Return [x, y] of the center of cell containing provided text 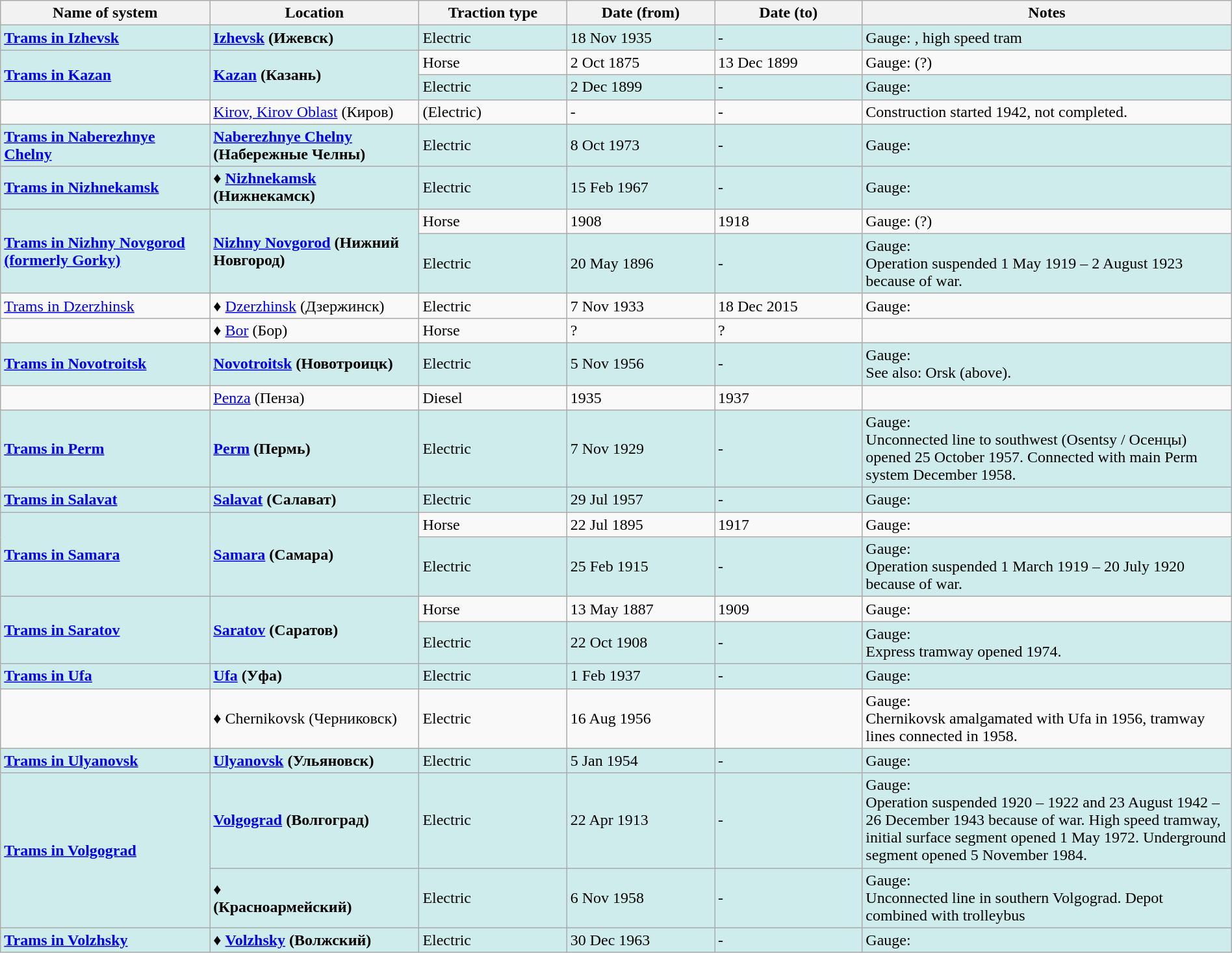
♦ Bor (Бор) [314, 330]
Samara (Самара) [314, 555]
Trams in Ulyanovsk [105, 761]
1935 [641, 397]
Trams in Samara [105, 555]
Gauge: Unconnected line in southern Volgograd. Depot combined with trolleybus [1047, 898]
1 Feb 1937 [641, 676]
Nizhny Novgorod (Нижний Новгород) [314, 251]
13 May 1887 [641, 609]
Trams in Nizhny Novgorod (formerly Gorky) [105, 251]
Salavat (Салават) [314, 500]
Izhevsk (Ижевск) [314, 38]
Trams in Saratov [105, 631]
Ufa (Уфа) [314, 676]
Novotroitsk (Новотроицк) [314, 364]
Perm (Пермь) [314, 449]
Trams in Naberezhnye Chelny [105, 146]
(Electric) [493, 112]
Trams in Novotroitsk [105, 364]
Ulyanovsk (Ульяновск) [314, 761]
Location [314, 13]
1908 [641, 221]
2 Oct 1875 [641, 62]
1937 [789, 397]
Name of system [105, 13]
Trams in Kazan [105, 75]
16 Aug 1956 [641, 718]
7 Nov 1929 [641, 449]
1917 [789, 525]
7 Nov 1933 [641, 306]
Date (from) [641, 13]
♦ Volzhsky (Волжский) [314, 940]
Notes [1047, 13]
18 Nov 1935 [641, 38]
Kirov, Kirov Oblast (Киров) [314, 112]
29 Jul 1957 [641, 500]
22 Jul 1895 [641, 525]
Trams in Dzerzhinsk [105, 306]
Gauge: Chernikovsk amalgamated with Ufa in 1956, tramway lines connected in 1958. [1047, 718]
Trams in Volzhsky [105, 940]
Trams in Ufa [105, 676]
Trams in Salavat [105, 500]
♦ Dzerzhinsk (Дзержинск) [314, 306]
Diesel [493, 397]
♦ Chernikovsk (Черниковск) [314, 718]
Date (to) [789, 13]
Trams in Perm [105, 449]
5 Jan 1954 [641, 761]
Gauge: , high speed tram [1047, 38]
1909 [789, 609]
Kazan (Казань) [314, 75]
30 Dec 1963 [641, 940]
25 Feb 1915 [641, 567]
8 Oct 1973 [641, 146]
Gauge: Express tramway opened 1974. [1047, 642]
Gauge: Operation suspended 1 May 1919 – 2 August 1923 because of war. [1047, 263]
Saratov (Саратов) [314, 631]
22 Oct 1908 [641, 642]
♦ Nizhnekamsk (Нижнекамск) [314, 187]
1918 [789, 221]
Gauge: Operation suspended 1 March 1919 – 20 July 1920 because of war. [1047, 567]
Trams in Volgograd [105, 850]
Construction started 1942, not completed. [1047, 112]
13 Dec 1899 [789, 62]
♦ (Красноармейский) [314, 898]
22 Apr 1913 [641, 820]
2 Dec 1899 [641, 87]
Penza (Пенза) [314, 397]
20 May 1896 [641, 263]
6 Nov 1958 [641, 898]
Gauge: Unconnected line to southwest (Osentsy / Oсенцы) opened 25 October 1957. Connected with main Perm system December 1958. [1047, 449]
15 Feb 1967 [641, 187]
Trams in Nizhnekamsk [105, 187]
Naberezhnye Chelny (Набережные Челны) [314, 146]
18 Dec 2015 [789, 306]
Volgograd (Волгоград) [314, 820]
Trams in Izhevsk [105, 38]
Gauge: See also: Orsk (above). [1047, 364]
5 Nov 1956 [641, 364]
Traction type [493, 13]
